Locate the cell with the specified text and output its [x, y] center coordinate. 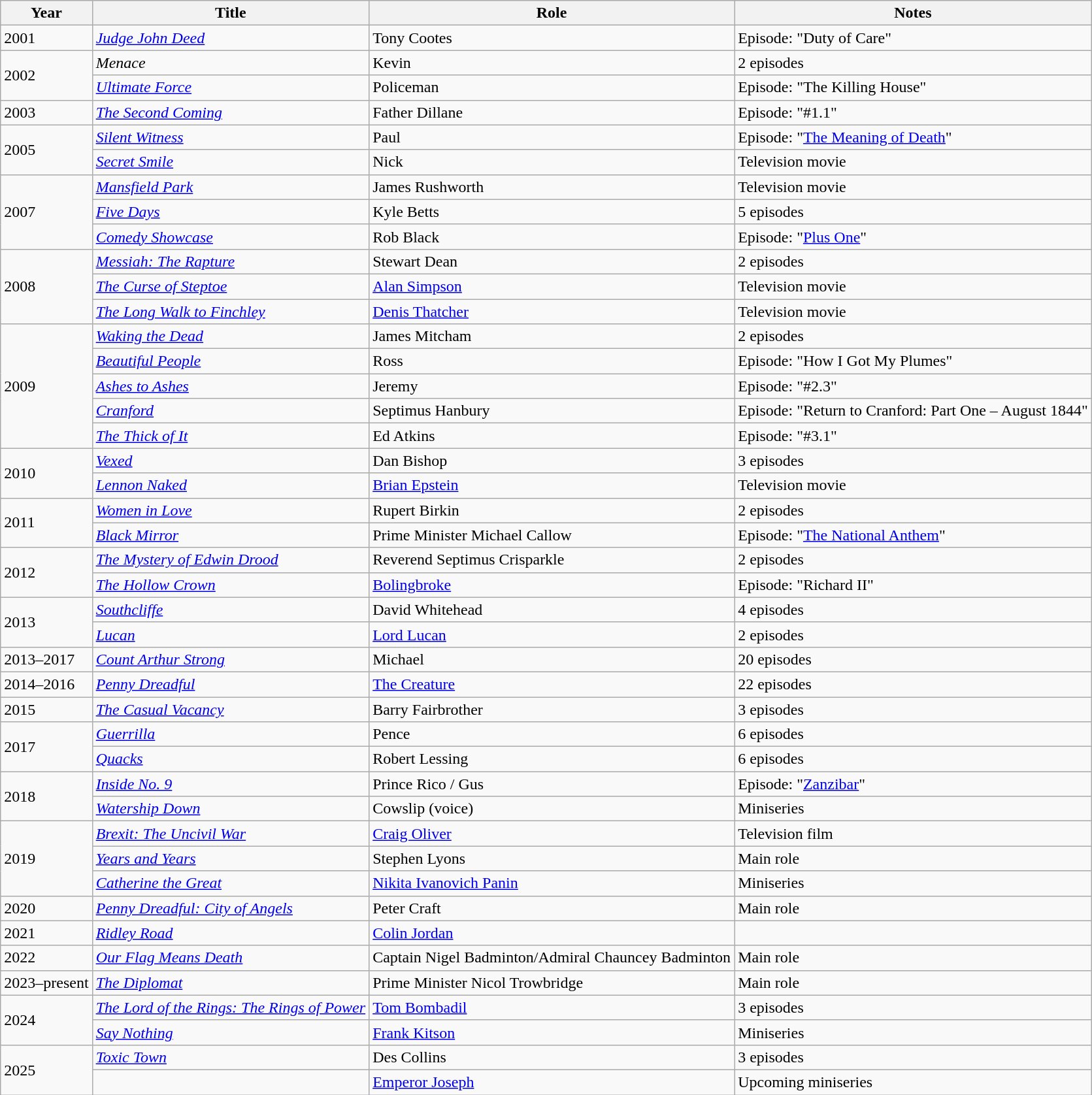
2024 [46, 1020]
2022 [46, 958]
2012 [46, 572]
Black Mirror [231, 535]
Episode: "How I Got My Plumes" [914, 361]
Prime Minister Nicol Trowbridge [552, 983]
Guerrilla [231, 734]
Lennon Naked [231, 485]
The Diplomat [231, 983]
Year [46, 13]
Alan Simpson [552, 286]
Ridley Road [231, 933]
2020 [46, 908]
Paul [552, 137]
2015 [46, 709]
Emperor Joseph [552, 1082]
Robert Lessing [552, 759]
2018 [46, 796]
Ross [552, 361]
Des Collins [552, 1057]
2013–2017 [46, 659]
Ashes to Ashes [231, 386]
2007 [46, 212]
Episode: "Plus One" [914, 237]
The Curse of Steptoe [231, 286]
Rob Black [552, 237]
Kyle Betts [552, 212]
Bolingbroke [552, 585]
Brian Epstein [552, 485]
2008 [46, 286]
Cranford [231, 411]
Michael [552, 659]
Years and Years [231, 858]
Watership Down [231, 809]
Ed Atkins [552, 436]
Toxic Town [231, 1057]
Prince Rico / Gus [552, 784]
Penny Dreadful [231, 684]
Lord Lucan [552, 634]
Episode: "Zanzibar" [914, 784]
The Mystery of Edwin Drood [231, 560]
4 episodes [914, 610]
Stephen Lyons [552, 858]
Prime Minister Michael Callow [552, 535]
Judge John Deed [231, 38]
5 episodes [914, 212]
Five Days [231, 212]
Television film [914, 834]
Episode: "The Killing House" [914, 88]
Colin Jordan [552, 933]
Barry Fairbrother [552, 709]
Frank Kitson [552, 1032]
Denis Thatcher [552, 312]
Nikita Ivanovich Panin [552, 883]
Episode: "The National Anthem" [914, 535]
Inside No. 9 [231, 784]
The Hollow Crown [231, 585]
Mansfield Park [231, 187]
2013 [46, 622]
Captain Nigel Badminton/Admiral Chauncey Badminton [552, 958]
Episode: "Richard II" [914, 585]
Jeremy [552, 386]
Quacks [231, 759]
The Thick of It [231, 436]
The Long Walk to Finchley [231, 312]
Silent Witness [231, 137]
David Whitehead [552, 610]
Vexed [231, 461]
Episode: "Return to Cranford: Part One – August 1844" [914, 411]
2003 [46, 112]
Episode: "Duty of Care" [914, 38]
20 episodes [914, 659]
Notes [914, 13]
The Casual Vacancy [231, 709]
Tom Bombadil [552, 1007]
2017 [46, 747]
2023–present [46, 983]
Rupert Birkin [552, 510]
Brexit: The Uncivil War [231, 834]
2002 [46, 75]
2011 [46, 523]
Lucan [231, 634]
The Second Coming [231, 112]
Episode: "#2.3" [914, 386]
Count Arthur Strong [231, 659]
Policeman [552, 88]
The Creature [552, 684]
Nick [552, 162]
Southcliffe [231, 610]
Ultimate Force [231, 88]
2021 [46, 933]
Craig Oliver [552, 834]
Penny Dreadful: City of Angels [231, 908]
2014–2016 [46, 684]
The Lord of the Rings: The Rings of Power [231, 1007]
Tony Cootes [552, 38]
Kevin [552, 63]
Episode: "The Meaning of Death" [914, 137]
James Mitcham [552, 336]
22 episodes [914, 684]
Stewart Dean [552, 261]
Cowslip (voice) [552, 809]
Dan Bishop [552, 461]
Secret Smile [231, 162]
Father Dillane [552, 112]
Messiah: The Rapture [231, 261]
Our Flag Means Death [231, 958]
Waking the Dead [231, 336]
Menace [231, 63]
2005 [46, 150]
Septimus Hanbury [552, 411]
2010 [46, 473]
Say Nothing [231, 1032]
Catherine the Great [231, 883]
2025 [46, 1070]
Episode: "#3.1" [914, 436]
Beautiful People [231, 361]
Comedy Showcase [231, 237]
2001 [46, 38]
Role [552, 13]
Pence [552, 734]
2019 [46, 858]
Reverend Septimus Crisparkle [552, 560]
James Rushworth [552, 187]
Peter Craft [552, 908]
Episode: "#1.1" [914, 112]
2009 [46, 386]
Title [231, 13]
Women in Love [231, 510]
Upcoming miniseries [914, 1082]
